Scan for the cell matching the given text and deliver its (x, y) coordinate at center. 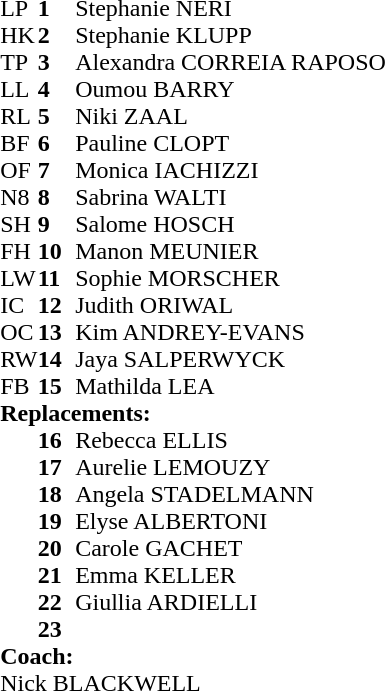
21 (57, 576)
OF (19, 170)
OC (19, 332)
14 (57, 360)
2 (57, 36)
TP (19, 62)
20 (57, 548)
FH (19, 252)
BF (19, 144)
11 (57, 278)
N8 (19, 198)
RL (19, 116)
4 (57, 90)
IC (19, 306)
6 (57, 144)
22 (57, 602)
5 (57, 116)
8 (57, 198)
23 (57, 630)
17 (57, 468)
18 (57, 494)
FB (19, 386)
15 (57, 386)
7 (57, 170)
16 (57, 440)
LW (19, 278)
LL (19, 90)
SH (19, 224)
3 (57, 62)
9 (57, 224)
12 (57, 306)
RW (19, 360)
13 (57, 332)
19 (57, 522)
HK (19, 36)
10 (57, 252)
